Search for the cell housing the specified text and yield its (x, y) center coordinate. 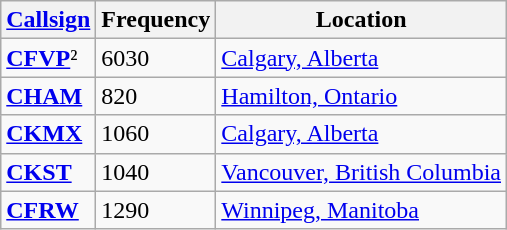
CHAM (48, 96)
Winnipeg, Manitoba (362, 210)
CKST (48, 172)
Hamilton, Ontario (362, 96)
CKMX (48, 134)
1060 (156, 134)
1040 (156, 172)
CFRW (48, 210)
CFVP² (48, 58)
Vancouver, British Columbia (362, 172)
1290 (156, 210)
Frequency (156, 20)
6030 (156, 58)
Location (362, 20)
820 (156, 96)
Callsign (48, 20)
